Scan for the cell matching the given text and deliver its (x, y) coordinate at center. 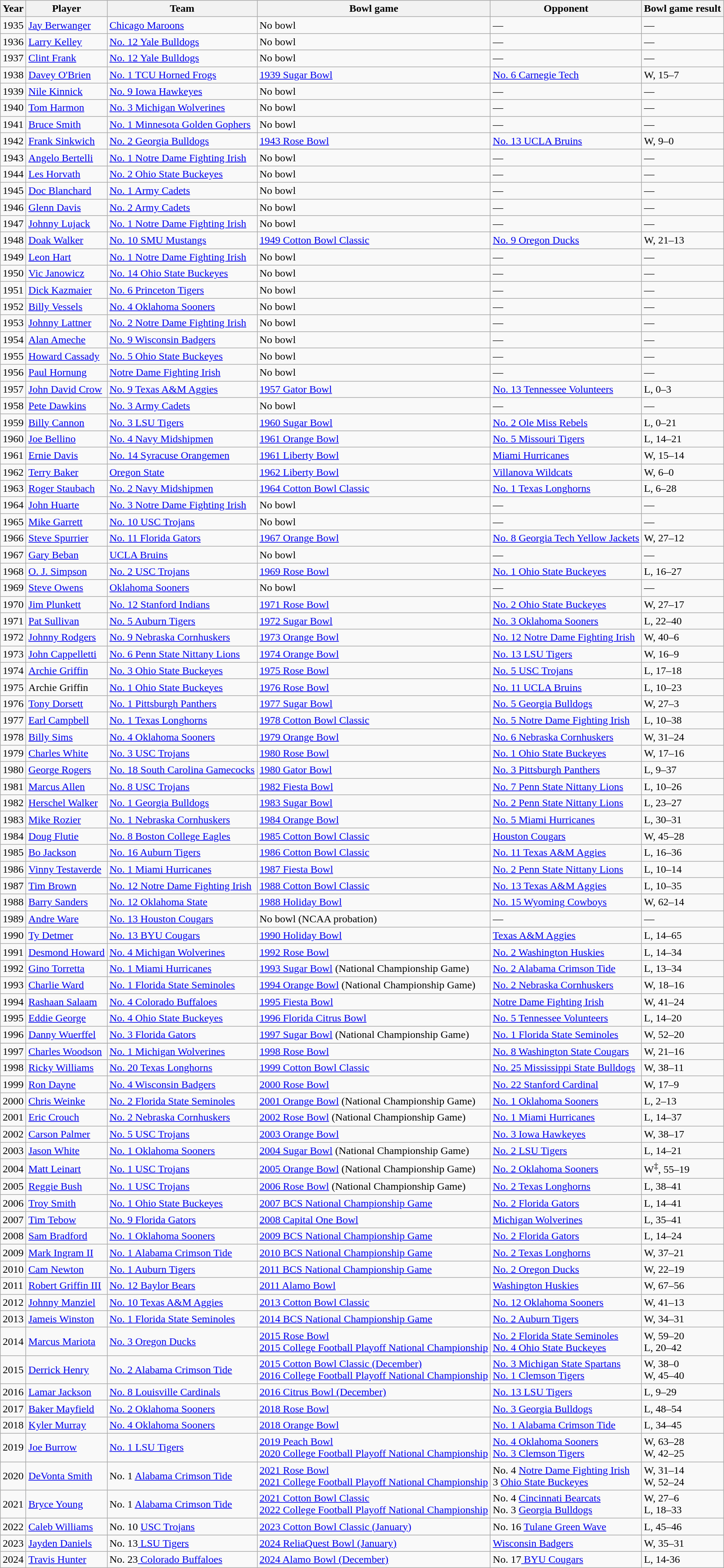
No. 2 Auburn Tigers (566, 1319)
2024 ReliaQuest Bowl (January) (374, 1543)
Charles White (67, 754)
W, 67–56 (683, 1286)
2019 (13, 1448)
1959 (13, 422)
L, 14–34 (683, 952)
1953 (13, 323)
Davey O'Brien (67, 75)
Glenn Davis (67, 207)
Wisconsin Badgers (566, 1543)
No. 5 Georgia Bulldogs (566, 704)
Terry Baker (67, 472)
Billy Cannon (67, 422)
1984 (13, 836)
1990 (13, 935)
No. 4 Wisconsin Badgers (182, 1084)
1961 Liberty Bowl (374, 455)
Eric Crouch (67, 1118)
1995 (13, 1018)
1998 (13, 1068)
Steve Owens (67, 588)
No. 9 Nebraska Cornhuskers (182, 637)
No. 2 Florida State Seminoles (182, 1101)
No. 1 Army Cadets (182, 190)
No. 3 Florida Gators (182, 1035)
2010 (13, 1269)
No. 25 Mississippi State Bulldogs (566, 1068)
Les Horvath (67, 174)
No. 2 Notre Dame Fighting Irish (182, 323)
W, 27–17 (683, 604)
Miami Hurricanes (566, 455)
Angelo Bertelli (67, 157)
1968 (13, 571)
L, 14-36 (683, 1560)
Player (67, 9)
Houston Cougars (566, 836)
Frank Sinkwich (67, 141)
2001 Orange Bowl (National Championship Game) (374, 1101)
1949 (13, 257)
W, 27–3 (683, 704)
John Cappelletti (67, 654)
1993 Sugar Bowl (National Championship Game) (374, 968)
L, 14–65 (683, 935)
1993 (13, 985)
1967 Orange Bowl (374, 538)
1974 (13, 671)
2022 (13, 1527)
1974 Orange Bowl (374, 654)
1971 (13, 621)
2009 (13, 1253)
Joe Burrow (67, 1448)
Jim Plunkett (67, 604)
2012 (13, 1302)
Jayden Daniels (67, 1543)
No. 3 Oregon Ducks (182, 1341)
1980 Gator Bowl (374, 770)
W, 16–9 (683, 654)
L, 23–27 (683, 803)
No. 6 Penn State Nittany Lions (182, 654)
L, 10–14 (683, 869)
1938 (13, 75)
2024 (13, 1560)
1990 Holiday Bowl (374, 935)
1972 Sugar Bowl (374, 621)
1995 Fiesta Bowl (374, 1001)
2021 Cotton Bowl Classic2022 College Football Playoff National Championship (374, 1505)
W, 52–20 (683, 1035)
Bo Jackson (67, 853)
1965 (13, 522)
No. 8 Washington State Cougars (566, 1051)
Gino Torretta (67, 968)
No. 1 Georgia Bulldogs (182, 803)
Travis Hunter (67, 1560)
Derrick Henry (67, 1370)
No. 2 Washington Huskies (566, 952)
1969 Rose Bowl (374, 571)
2008 (13, 1236)
Herschel Walker (67, 803)
1973 Orange Bowl (374, 637)
No. 5 Auburn Tigers (182, 621)
1999 Cotton Bowl Classic (374, 1068)
Baker Mayfield (67, 1408)
Bryce Young (67, 1505)
1973 (13, 654)
No. 18 South Carolina Gamecocks (182, 770)
No. 3 LSU Tigers (182, 422)
2013 Cotton Bowl Classic (374, 1302)
George Rogers (67, 770)
No. 2 Georgia Bulldogs (182, 141)
No. 1 TCU Horned Frogs (182, 75)
No. 3 Michigan Wolverines (182, 108)
2002 Rose Bowl (National Championship Game) (374, 1118)
2016 Citrus Bowl (December) (374, 1392)
2021 Rose Bowl2021 College Football Playoff National Championship (374, 1476)
1939 (13, 91)
1949 Cotton Bowl Classic (374, 240)
W, 17–16 (683, 754)
1983 Sugar Bowl (374, 803)
W, 37–21 (683, 1253)
No. 5 Notre Dame Fighting Irish (566, 720)
W, 38–0W, 45–40 (683, 1370)
No. 6 Nebraska Cornhuskers (566, 737)
1994 (13, 1001)
1939 Sugar Bowl (374, 75)
Oregon State (182, 472)
2018 Orange Bowl (374, 1425)
2006 Rose Bowl (National Championship Game) (374, 1187)
Charlie Ward (67, 985)
Earl Campbell (67, 720)
1966 (13, 538)
2018 (13, 1425)
1981 (13, 787)
Steve Spurrier (67, 538)
W, 6–0 (683, 472)
1984 Orange Bowl (374, 820)
Cam Newton (67, 1269)
No. 3 Iowa Hawkeyes (566, 1134)
2001 (13, 1118)
Roger Staubach (67, 489)
Reggie Bush (67, 1187)
No. 13 Houston Cougars (182, 919)
No. 3 Georgia Bulldogs (566, 1408)
No. 4 Navy Midshipmen (182, 439)
Matt Leinart (67, 1169)
No. 1 Pittsburgh Panthers (182, 704)
1988 (13, 902)
1961 (13, 455)
L, 0–3 (683, 389)
2018 Rose Bowl (374, 1408)
Washington Huskies (566, 1286)
No. 8 Georgia Tech Yellow Jackets (566, 538)
L, 38–41 (683, 1187)
1951 (13, 290)
W, 15–7 (683, 75)
2002 (13, 1134)
L, 10–26 (683, 787)
No. 2 Ole Miss Rebels (566, 422)
L, 34–45 (683, 1425)
No. 14 Ohio State Buckeyes (182, 274)
W, 21–16 (683, 1051)
1952 (13, 307)
1937 (13, 58)
Robert Griffin III (67, 1286)
No. 3 Oklahoma Sooners (566, 621)
Texas A&M Aggies (566, 935)
Desmond Howard (67, 952)
Nile Kinnick (67, 91)
Danny Wuerffel (67, 1035)
Howard Cassady (67, 356)
2023 Cotton Bowl Classic (January) (374, 1527)
2010 BCS National Championship Game (374, 1253)
Charles Woodson (67, 1051)
No. 23 Colorado Buffaloes (182, 1560)
No. 12 Oklahoma State (182, 902)
UCLA Bruins (182, 555)
1942 (13, 141)
Pete Dawkins (67, 406)
L, 48–54 (683, 1408)
Doc Blanchard (67, 190)
Dick Kazmaier (67, 290)
1987 (13, 886)
1978 Cotton Bowl Classic (374, 720)
W, 27–6L, 18–33 (683, 1505)
L, 45–46 (683, 1527)
No. 22 Stanford Cardinal (566, 1084)
2023 (13, 1543)
W, 45–28 (683, 836)
No. 4 Colorado Buffaloes (182, 1001)
1988 Cotton Bowl Classic (374, 886)
Tim Brown (67, 886)
2011 BCS National Championship Game (374, 1269)
Bruce Smith (67, 124)
No. 8 Boston College Eagles (182, 836)
W, 17–9 (683, 1084)
1986 Cotton Bowl Classic (374, 853)
L, 14–20 (683, 1018)
No. 13 UCLA Bruins (566, 141)
1978 (13, 737)
No. 11 UCLA Bruins (566, 687)
1935 (13, 25)
1948 (13, 240)
W, 63–28W, 42–25 (683, 1448)
1964 Cotton Bowl Classic (374, 489)
W, 31–24 (683, 737)
No. 5 Ohio State Buckeyes (182, 356)
1957 Gator Bowl (374, 389)
No. 1 Minnesota Golden Gophers (182, 124)
Jay Berwanger (67, 25)
No. 16 Auburn Tigers (182, 853)
1940 (13, 108)
2004 (13, 1169)
1985 (13, 853)
1946 (13, 207)
No. 4 Notre Dame Fighting Irish3 Ohio State Buckeyes (566, 1476)
1955 (13, 356)
L, 14–24 (683, 1236)
Mark Ingram II (67, 1253)
Tim Tebow (67, 1220)
Jason White (67, 1151)
No. 8 USC Trojans (182, 787)
No. 13 Texas A&M Aggies (566, 886)
Marcus Allen (67, 787)
No. 9 Florida Gators (182, 1220)
Joe Bellino (67, 439)
L, 16–27 (683, 571)
L, 9–37 (683, 770)
1944 (13, 174)
Vinny Testaverde (67, 869)
2003 (13, 1151)
1991 (13, 952)
Jameis Winston (67, 1319)
Carson Palmer (67, 1134)
L, 13–34 (683, 968)
1976 (13, 704)
1992 Rose Bowl (374, 952)
Ron Dayne (67, 1084)
W, 15–14 (683, 455)
No. 11 Florida Gators (182, 538)
Year (13, 9)
No. 1 Auburn Tigers (182, 1269)
No. 2 Oregon Ducks (566, 1269)
No. 3 Army Cadets (182, 406)
1986 (13, 869)
No. 9 Texas A&M Aggies (182, 389)
1964 (13, 505)
W, 41–13 (683, 1302)
No. 4 Ohio State Buckeyes (182, 1018)
1960 (13, 439)
W, 18–16 (683, 985)
Troy Smith (67, 1203)
Doak Walker (67, 240)
2011 (13, 1286)
Larry Kelley (67, 42)
Gary Beban (67, 555)
Kyler Murray (67, 1425)
Villanova Wildcats (566, 472)
1936 (13, 42)
1982 Fiesta Bowl (374, 787)
1971 Rose Bowl (374, 604)
John David Crow (67, 389)
Pat Sullivan (67, 621)
Rashaan Salaam (67, 1001)
No. 13 BYU Cougars (182, 935)
1994 Orange Bowl (National Championship Game) (374, 985)
W, 40–6 (683, 637)
1977 (13, 720)
No bowl (NCAA probation) (374, 919)
1980 Rose Bowl (374, 754)
2019 Peach Bowl2020 College Football Playoff National Championship (374, 1448)
2020 (13, 1476)
DeVonta Smith (67, 1476)
1997 (13, 1051)
1976 Rose Bowl (374, 687)
W, 38–17 (683, 1134)
Oklahoma Sooners (182, 588)
No. 4 Michigan Wolverines (182, 952)
W, 27–12 (683, 538)
Team (182, 9)
W, 35–31 (683, 1543)
L, 10–38 (683, 720)
No. 9 Wisconsin Badgers (182, 340)
No. 10 Texas A&M Aggies (182, 1302)
1982 (13, 803)
No. 6 Princeton Tigers (182, 290)
No. 3 Pittsburgh Panthers (566, 770)
2005 (13, 1187)
1960 Sugar Bowl (374, 422)
No. 1 Michigan Wolverines (182, 1051)
L, 10–23 (683, 687)
1941 (13, 124)
2007 BCS National Championship Game (374, 1203)
W, 34–31 (683, 1319)
2006 (13, 1203)
2000 (13, 1101)
No. 7 Penn State Nittany Lions (566, 787)
No. 11 Texas A&M Aggies (566, 853)
Opponent (566, 9)
2011 Alamo Bowl (374, 1286)
No. 1 LSU Tigers (182, 1448)
No. 17 BYU Cougars (566, 1560)
L, 6–28 (683, 489)
2000 Rose Bowl (374, 1084)
L, 9–29 (683, 1392)
No. 4 Cincinnati BearcatsNo. 3 Georgia Bulldogs (566, 1505)
1954 (13, 340)
No. 2 Florida State SeminolesNo. 4 Ohio State Buckeyes (566, 1341)
2007 (13, 1220)
2015 Rose Bowl2015 College Football Playoff National Championship (374, 1341)
No. 12 Oklahoma Sooners (566, 1302)
1943 Rose Bowl (374, 141)
Marcus Mariota (67, 1341)
1985 Cotton Bowl Classic (374, 836)
Sam Bradford (67, 1236)
Johnny Lattner (67, 323)
No. 12 Baylor Bears (182, 1286)
1950 (13, 274)
Bowl game result (683, 9)
No. 6 Carnegie Tech (566, 75)
Eddie George (67, 1018)
Lamar Jackson (67, 1392)
L, 0–21 (683, 422)
1998 Rose Bowl (374, 1051)
Bowl game (374, 9)
John Huarte (67, 505)
No. 10 SMU Mustangs (182, 240)
1975 Rose Bowl (374, 671)
1945 (13, 190)
Johnny Rodgers (67, 637)
Chicago Maroons (182, 25)
1970 (13, 604)
Leon Hart (67, 257)
1972 (13, 637)
2004 Sugar Bowl (National Championship Game) (374, 1151)
No. 1 Nebraska Cornhuskers (182, 820)
1980 (13, 770)
No. 20 Texas Longhorns (182, 1068)
Mike Rozier (67, 820)
Johnny Lujack (67, 224)
Chris Weinke (67, 1101)
1962 Liberty Bowl (374, 472)
Doug Flutie (67, 836)
1975 (13, 687)
No. 3 USC Trojans (182, 754)
Michigan Wolverines (566, 1220)
2017 (13, 1408)
No. 15 Wyoming Cowboys (566, 902)
Vic Janowicz (67, 274)
L, 14–37 (683, 1118)
1967 (13, 555)
1987 Fiesta Bowl (374, 869)
Ty Detmer (67, 935)
1957 (13, 389)
1956 (13, 373)
2016 (13, 1392)
1999 (13, 1084)
L, 2–13 (683, 1101)
Mike Garrett (67, 522)
1988 Holiday Bowl (374, 902)
Ernie Davis (67, 455)
1992 (13, 968)
Johnny Manziel (67, 1302)
1969 (13, 588)
No. 2 LSU Tigers (566, 1151)
Caleb Williams (67, 1527)
1961 Orange Bowl (374, 439)
L, 30–31 (683, 820)
1947 (13, 224)
No. 8 Louisville Cardinals (182, 1392)
1963 (13, 489)
1996 Florida Citrus Bowl (374, 1018)
2015 (13, 1370)
L, 16–36 (683, 853)
No. 16 Tulane Green Wave (566, 1527)
No. 3 Notre Dame Fighting Irish (182, 505)
No. 5 Tennessee Volunteers (566, 1018)
W, 41–24 (683, 1001)
W, 59–20L, 20–42 (683, 1341)
No. 3 Ohio State Buckeyes (182, 671)
W, 22–19 (683, 1269)
W‡, 55–19 (683, 1169)
2009 BCS National Championship Game (374, 1236)
Billy Vessels (67, 307)
No. 9 Oregon Ducks (566, 240)
L, 17–18 (683, 671)
1996 (13, 1035)
No. 2 Army Cadets (182, 207)
2014 BCS National Championship Game (374, 1319)
No. 12 Stanford Indians (182, 604)
Alan Ameche (67, 340)
No. 4 Oklahoma SoonersNo. 3 Clemson Tigers (566, 1448)
L, 14–41 (683, 1203)
No. 2 Navy Midshipmen (182, 489)
W, 9–0 (683, 141)
No. 5 Miami Hurricanes (566, 820)
L, 10–35 (683, 886)
2003 Orange Bowl (374, 1134)
W, 38–11 (683, 1068)
No. 9 Iowa Hawkeyes (182, 91)
1958 (13, 406)
1997 Sugar Bowl (National Championship Game) (374, 1035)
Andre Ware (67, 919)
No. 2 USC Trojans (182, 571)
2024 Alamo Bowl (December) (374, 1560)
W, 31–14W, 52–24 (683, 1476)
1943 (13, 157)
1979 Orange Bowl (374, 737)
1962 (13, 472)
2021 (13, 1505)
1983 (13, 820)
1979 (13, 754)
2008 Capital One Bowl (374, 1220)
2015 Cotton Bowl Classic (December)2016 College Football Playoff National Championship (374, 1370)
Tony Dorsett (67, 704)
Ricky Williams (67, 1068)
O. J. Simpson (67, 571)
W, 21–13 (683, 240)
L, 22–40 (683, 621)
Tom Harmon (67, 108)
Paul Hornung (67, 373)
1977 Sugar Bowl (374, 704)
No. 5 Missouri Tigers (566, 439)
1989 (13, 919)
2014 (13, 1341)
Billy Sims (67, 737)
No. 14 Syracuse Orangemen (182, 455)
Barry Sanders (67, 902)
2005 Orange Bowl (National Championship Game) (374, 1169)
Clint Frank (67, 58)
L, 35–41 (683, 1220)
2013 (13, 1319)
No. 13 Tennessee Volunteers (566, 389)
W, 62–14 (683, 902)
No. 3 Michigan State SpartansNo. 1 Clemson Tigers (566, 1370)
